Extract the (x, y) coordinate from the center of the cell holding the provided text.  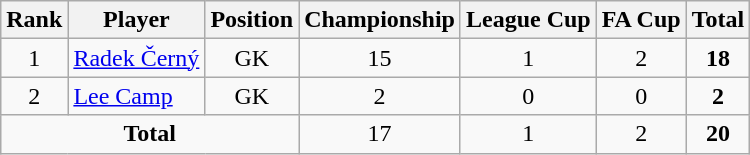
Championship (380, 20)
20 (718, 134)
Player (136, 20)
15 (380, 58)
17 (380, 134)
Lee Camp (136, 96)
League Cup (528, 20)
Position (252, 20)
18 (718, 58)
Radek Černý (136, 58)
Rank (34, 20)
FA Cup (641, 20)
